Capture the cell that displays the provided text and extract its (x, y) central coordinate. 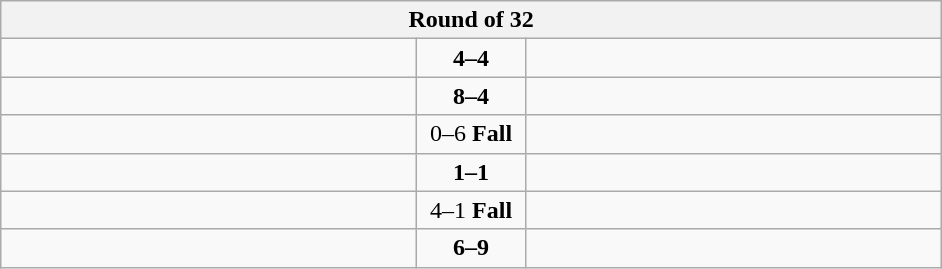
0–6 Fall (472, 134)
Round of 32 (472, 20)
1–1 (472, 172)
4–4 (472, 58)
6–9 (472, 248)
8–4 (472, 96)
4–1 Fall (472, 210)
